Find where the given text appears and provide that cell's center as [x, y] coordinate. 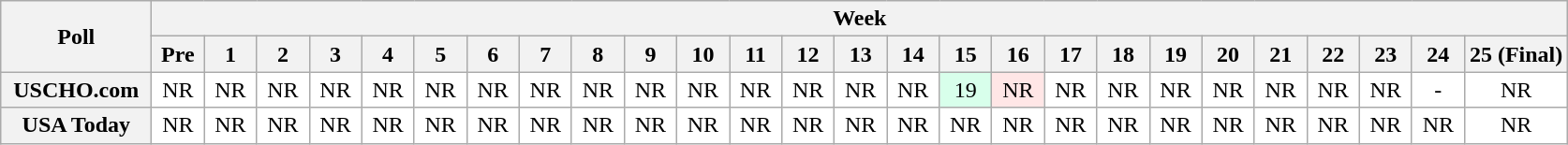
6 [493, 54]
13 [861, 54]
1 [230, 54]
5 [440, 54]
17 [1071, 54]
25 (Final) [1516, 54]
22 [1333, 54]
23 [1385, 54]
Poll [77, 36]
15 [966, 54]
18 [1123, 54]
14 [913, 54]
- [1438, 90]
9 [650, 54]
Week [860, 19]
11 [755, 54]
16 [1018, 54]
20 [1228, 54]
10 [703, 54]
USA Today [77, 125]
12 [808, 54]
4 [388, 54]
3 [335, 54]
21 [1280, 54]
7 [545, 54]
8 [598, 54]
2 [283, 54]
Pre [178, 54]
24 [1438, 54]
USCHO.com [77, 90]
